Determine the (X, Y) coordinate at the center of the cell enclosing the given text.  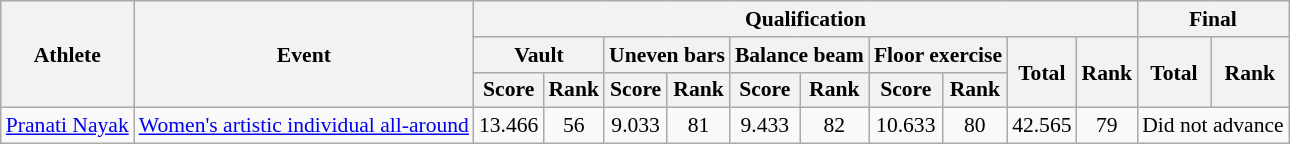
Did not advance (1213, 126)
81 (698, 126)
Final (1213, 19)
Floor exercise (938, 55)
Qualification (806, 19)
Balance beam (800, 55)
13.466 (508, 126)
79 (1108, 126)
42.565 (1042, 126)
Athlete (68, 54)
Event (304, 54)
80 (975, 126)
9.033 (636, 126)
82 (834, 126)
9.433 (765, 126)
Pranati Nayak (68, 126)
Women's artistic individual all-around (304, 126)
10.633 (906, 126)
56 (574, 126)
Uneven bars (667, 55)
Vault (539, 55)
